Identify which cell holds the provided text, then report its [X, Y] central coordinate. 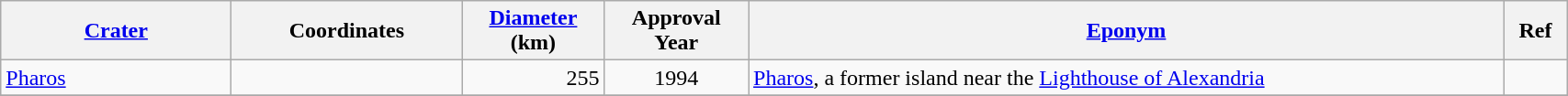
Eponym [1126, 31]
ApprovalYear [676, 31]
255 [533, 78]
Pharos [116, 78]
Diameter(km) [533, 31]
Crater [116, 31]
Pharos, a former island near the Lighthouse of Alexandria [1126, 78]
Ref [1535, 31]
Coordinates [347, 31]
1994 [676, 78]
